Return [X, Y] of the center of cell containing provided text 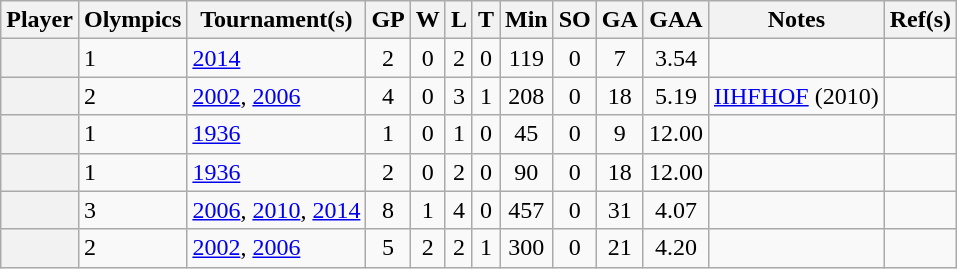
5 [388, 248]
4.07 [676, 210]
3.54 [676, 58]
Tournament(s) [276, 20]
457 [527, 210]
Ref(s) [920, 20]
L [458, 20]
21 [620, 248]
Player [40, 20]
300 [527, 248]
31 [620, 210]
2014 [276, 58]
90 [527, 172]
GA [620, 20]
8 [388, 210]
2006, 2010, 2014 [276, 210]
208 [527, 96]
Min [527, 20]
T [486, 20]
Notes [796, 20]
7 [620, 58]
SO [574, 20]
119 [527, 58]
9 [620, 134]
45 [527, 134]
GAA [676, 20]
Olympics [132, 20]
4.20 [676, 248]
IIHFHOF (2010) [796, 96]
W [428, 20]
5.19 [676, 96]
GP [388, 20]
